Return (X, Y) of the center of cell containing provided text 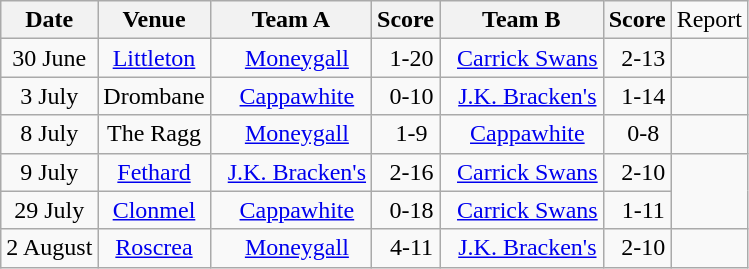
8 July (50, 134)
Littleton (154, 58)
2 August (50, 248)
Fethard (154, 172)
29 July (50, 210)
30 June (50, 58)
The Ragg (154, 134)
0-10 (406, 96)
2-16 (406, 172)
Report (709, 20)
Drombane (154, 96)
2-13 (637, 58)
1-11 (637, 210)
1-14 (637, 96)
0-18 (406, 210)
4-11 (406, 248)
Roscrea (154, 248)
0-8 (637, 134)
Team A (290, 20)
Team B (522, 20)
Clonmel (154, 210)
1-20 (406, 58)
9 July (50, 172)
Venue (154, 20)
Date (50, 20)
1-9 (406, 134)
3 July (50, 96)
